Determine the [X, Y] coordinate at the center of the cell enclosing the given text.  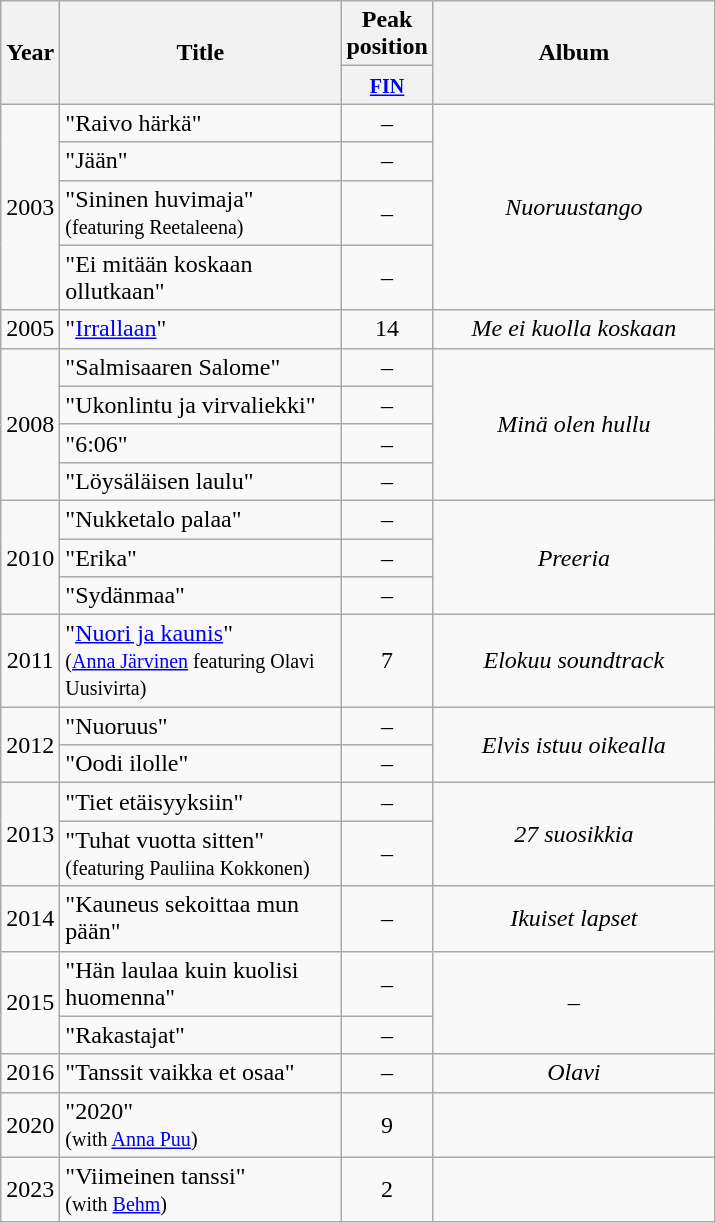
"Jään" [200, 161]
Elokuu soundtrack [574, 661]
Ikuiset lapset [574, 918]
9 [387, 1124]
2020 [30, 1124]
Title [200, 52]
2012 [30, 745]
2010 [30, 557]
Preeria [574, 557]
Year [30, 52]
"Ukonlintu ja virvaliekki" [200, 405]
"Viimeinen tanssi"(with Behm) [200, 1190]
"Kauneus sekoittaa mun pään" [200, 918]
"Ei mitään koskaan ollutkaan" [200, 278]
27 suosikkia [574, 834]
"Erika" [200, 557]
"6:06" [200, 443]
7 [387, 661]
Album [574, 52]
"Raivo härkä" [200, 123]
"Tanssit vaikka et osaa" [200, 1073]
2015 [30, 1002]
"Rakastajat" [200, 1035]
2003 [30, 207]
2013 [30, 834]
"Oodi ilolle" [200, 764]
"Nukketalo palaa" [200, 519]
2 [387, 1190]
Minä olen hullu [574, 424]
"Nuoruus" [200, 726]
Olavi [574, 1073]
"Löysäläisen laulu" [200, 481]
"Sininen huvimaja" (featuring Reetaleena) [200, 212]
"Tiet etäisyyksiin" [200, 802]
2014 [30, 918]
"Irrallaan" [200, 329]
"Hän laulaa kuin kuolisi huomenna" [200, 984]
"Nuori ja kaunis"(Anna Järvinen featuring Olavi Uusivirta) [200, 661]
"Tuhat vuotta sitten"(featuring Pauliina Kokkonen) [200, 854]
Peak position [387, 34]
Me ei kuolla koskaan [574, 329]
"2020"(with Anna Puu) [200, 1124]
"Sydänmaa" [200, 596]
14 [387, 329]
Elvis istuu oikealla [574, 745]
"Salmisaaren Salome" [200, 367]
2008 [30, 424]
2023 [30, 1190]
2005 [30, 329]
Nuoruustango [574, 207]
2011 [30, 661]
FIN [387, 85]
2016 [30, 1073]
